Pinpoint the cell where the given text exists, returning its [x, y] midpoint coordinate. 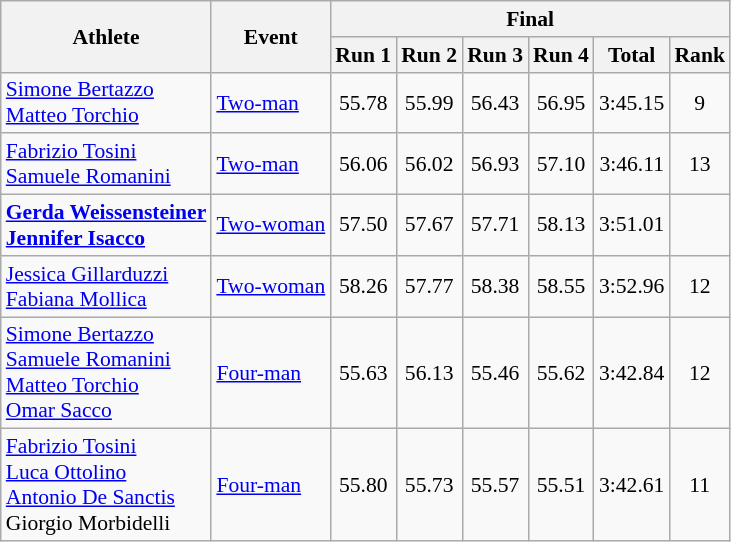
56.95 [561, 102]
55.57 [495, 485]
55.62 [561, 373]
3:46.11 [632, 164]
58.55 [561, 286]
55.73 [429, 485]
55.46 [495, 373]
57.50 [363, 226]
55.63 [363, 373]
3:42.61 [632, 485]
Run 1 [363, 55]
Simone BertazzoSamuele RomaniniMatteo TorchioOmar Sacco [106, 373]
Rank [700, 55]
Run 2 [429, 55]
Total [632, 55]
57.77 [429, 286]
Simone BertazzoMatteo Torchio [106, 102]
55.80 [363, 485]
57.67 [429, 226]
Run 4 [561, 55]
56.02 [429, 164]
58.13 [561, 226]
13 [700, 164]
56.06 [363, 164]
56.43 [495, 102]
3:52.96 [632, 286]
Event [270, 36]
57.71 [495, 226]
56.13 [429, 373]
58.38 [495, 286]
3:51.01 [632, 226]
Gerda WeissensteinerJennifer Isacco [106, 226]
9 [700, 102]
3:45.15 [632, 102]
3:42.84 [632, 373]
Run 3 [495, 55]
Final [530, 19]
Jessica GillarduzziFabiana Mollica [106, 286]
Athlete [106, 36]
55.51 [561, 485]
55.99 [429, 102]
57.10 [561, 164]
58.26 [363, 286]
55.78 [363, 102]
Fabrizio TosiniLuca OttolinoAntonio De SanctisGiorgio Morbidelli [106, 485]
56.93 [495, 164]
11 [700, 485]
Fabrizio TosiniSamuele Romanini [106, 164]
